Detect which cell encompasses the target text, then output its [X, Y] center coordinate. 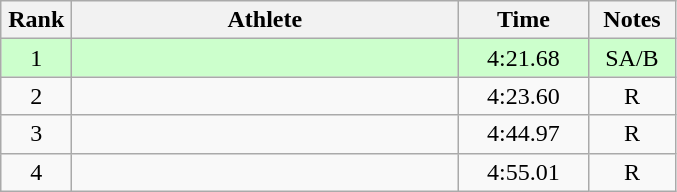
Time [524, 20]
4:23.60 [524, 96]
SA/B [632, 58]
Rank [36, 20]
4:55.01 [524, 172]
2 [36, 96]
Notes [632, 20]
4 [36, 172]
Athlete [265, 20]
4:21.68 [524, 58]
1 [36, 58]
4:44.97 [524, 134]
3 [36, 134]
